Determine the [X, Y] coordinate at the center of the cell enclosing the given text.  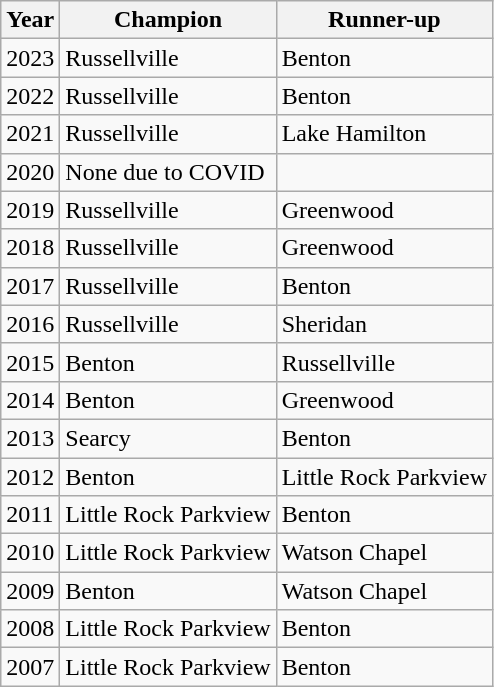
2011 [30, 515]
2021 [30, 134]
2010 [30, 553]
2018 [30, 248]
2017 [30, 286]
Searcy [168, 438]
None due to COVID [168, 172]
Year [30, 20]
2023 [30, 58]
Lake Hamilton [384, 134]
2022 [30, 96]
2014 [30, 400]
2013 [30, 438]
Runner-up [384, 20]
2012 [30, 477]
2015 [30, 362]
2009 [30, 591]
2007 [30, 667]
Champion [168, 20]
2019 [30, 210]
2020 [30, 172]
2016 [30, 324]
Sheridan [384, 324]
2008 [30, 629]
